Determine the [X, Y] coordinate at the center of the cell enclosing the given text.  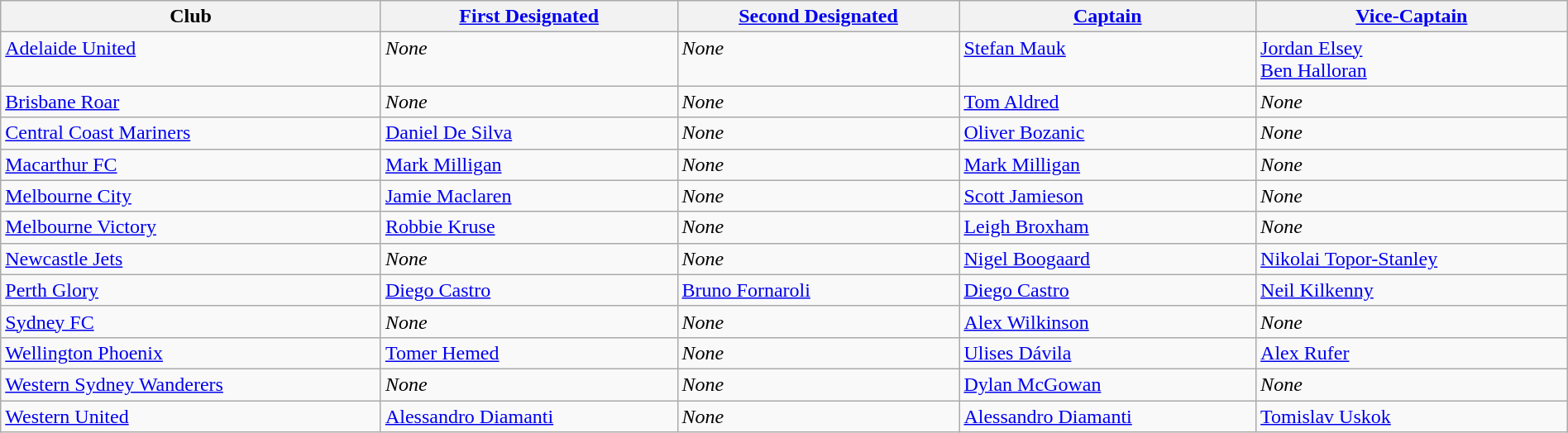
Bruno Fornaroli [819, 290]
Captain [1108, 17]
Scott Jamieson [1108, 196]
Nigel Boogaard [1108, 259]
Brisbane Roar [191, 102]
Stefan Mauk [1108, 59]
Oliver Bozanic [1108, 133]
Adelaide United [191, 59]
Nikolai Topor-Stanley [1413, 259]
Newcastle Jets [191, 259]
Robbie Kruse [529, 227]
Tomer Hemed [529, 353]
Tom Aldred [1108, 102]
Western Sydney Wanderers [191, 384]
Alex Rufer [1413, 353]
Dylan McGowan [1108, 384]
Wellington Phoenix [191, 353]
Ulises Dávila [1108, 353]
Neil Kilkenny [1413, 290]
Leigh Broxham [1108, 227]
Vice-Captain [1413, 17]
Melbourne Victory [191, 227]
Jordan Elsey Ben Halloran [1413, 59]
Tomislav Uskok [1413, 416]
Western United [191, 416]
Club [191, 17]
Macarthur FC [191, 164]
Central Coast Mariners [191, 133]
Perth Glory [191, 290]
Melbourne City [191, 196]
Daniel De Silva [529, 133]
First Designated [529, 17]
Alex Wilkinson [1108, 321]
Second Designated [819, 17]
Jamie Maclaren [529, 196]
Sydney FC [191, 321]
